For the text-containing cell, return its midpoint in [x, y] coordinate format. 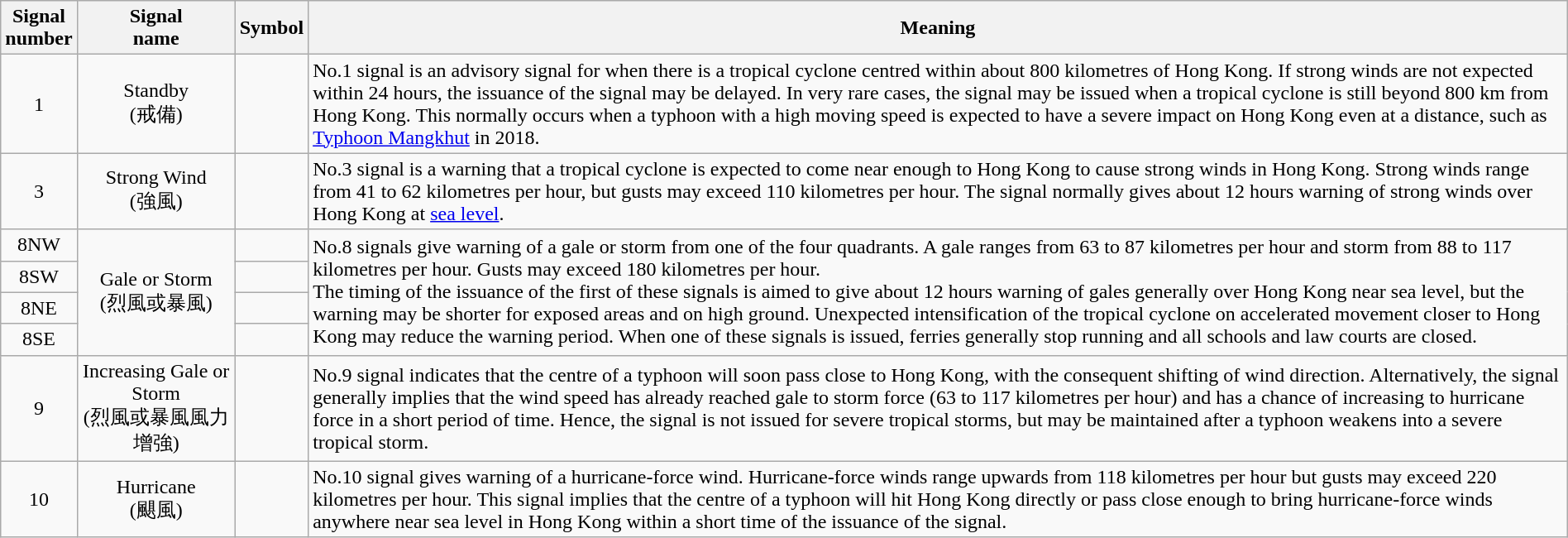
Meaning [938, 28]
1 [39, 104]
10 [39, 499]
Signalnumber [39, 28]
8SE [39, 339]
8NE [39, 308]
Symbol [271, 28]
Gale or Storm(烈風或暴風) [155, 292]
Standby(戒備) [155, 104]
8NW [39, 245]
9 [39, 408]
Strong Wind(強風) [155, 191]
8SW [39, 276]
Signalname [155, 28]
Hurricane(颶風) [155, 499]
3 [39, 191]
Increasing Gale or Storm(烈風或暴風風力增強) [155, 408]
